Locate the cell with the specified text and output its (X, Y) center coordinate. 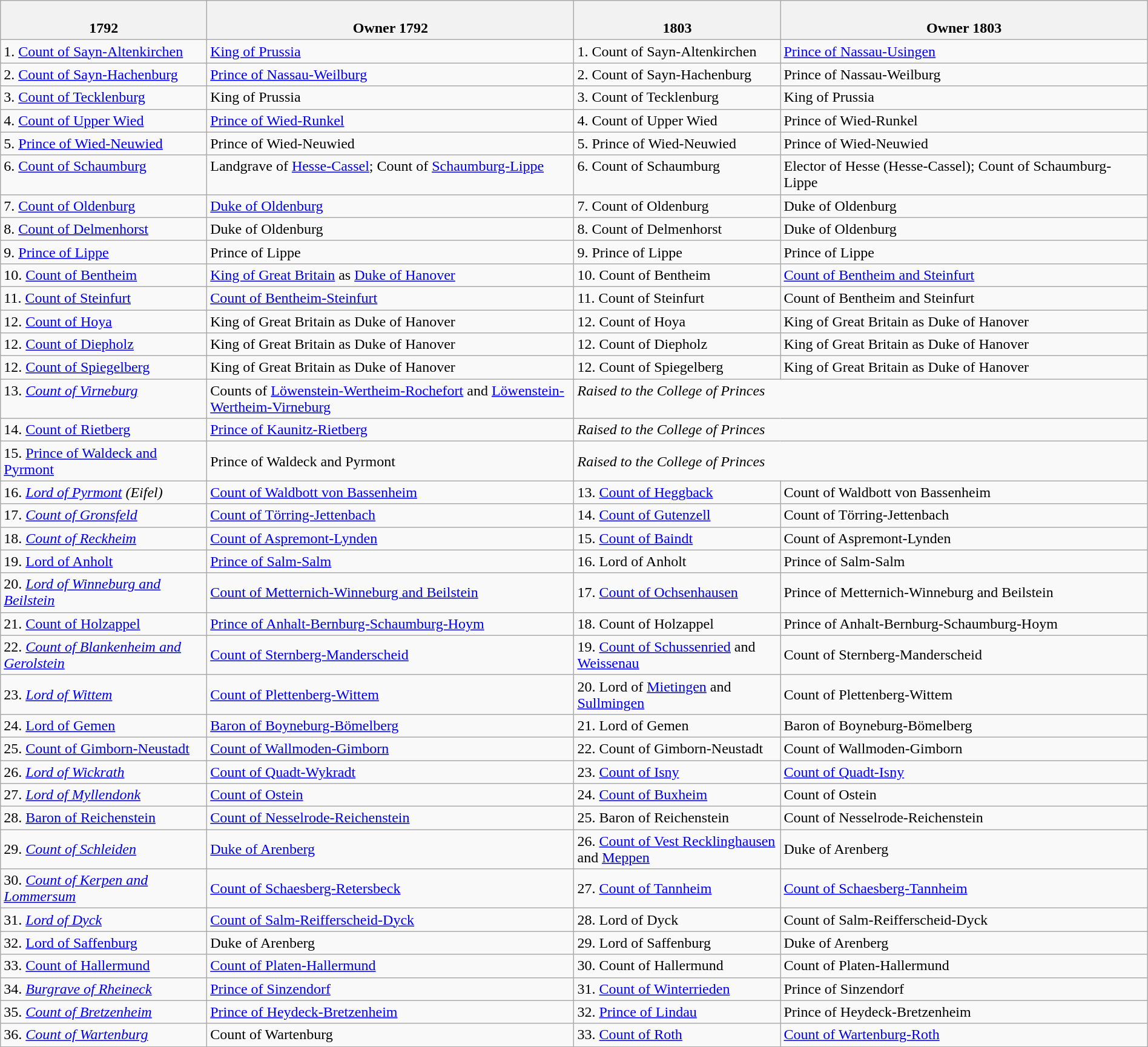
26. Count of Vest Recklinghausen and Meppen (677, 849)
Elector of Hesse (Hesse-Cassel); Count of Schaumburg-Lippe (964, 174)
1792 (104, 21)
25. Baron of Reichenstein (677, 818)
Count of Wartenburg (391, 1035)
31. Lord of Dyck (104, 920)
13. Count of Heggback (677, 492)
23. Count of Isny (677, 772)
32. Prince of Lindau (677, 1012)
Landgrave of Hesse-Cassel; Count of Schaumburg-Lippe (391, 174)
18. Count of Reckheim (104, 538)
21. Count of Holzappel (104, 624)
22. Count of Blankenheim and Gerolstein (104, 655)
22. Count of Gimborn-Neustadt (677, 748)
14. Count of Rietberg (104, 430)
30. Count of Kerpen and Lommersum (104, 889)
17. Count of Gronsfeld (104, 515)
32. Lord of Saffenburg (104, 943)
15. Count of Baindt (677, 538)
Count of Schaesberg-Retersbeck (391, 889)
Prince of Nassau-Usingen (964, 51)
28. Baron of Reichenstein (104, 818)
Owner 1792 (391, 21)
1803 (677, 21)
Prince of Metternich-Winneburg and Beilstein (964, 592)
Count of Quadt-Wykradt (391, 772)
28. Lord of Dyck (677, 920)
15. Prince of Waldeck and Pyrmont (104, 461)
20. Lord of Winneburg and Beilstein (104, 592)
33. Count of Hallermund (104, 966)
24. Count of Buxheim (677, 795)
21. Lord of Gemen (677, 725)
Owner 1803 (964, 21)
Prince of Kaunitz-Rietberg (391, 430)
36. Count of Wartenburg (104, 1035)
Count of Schaesberg-Tannheim (964, 889)
25. Count of Gimborn-Neustadt (104, 748)
20. Lord of Mietingen and Sullmingen (677, 694)
Count of Quadt-Isny (964, 772)
Count of Metternich-Winneburg and Beilstein (391, 592)
27. Lord of Myllendonk (104, 795)
Prince of Waldeck and Pyrmont (391, 461)
13. Count of Virneburg (104, 398)
17. Count of Ochsenhausen (677, 592)
33. Count of Roth (677, 1035)
29. Count of Schleiden (104, 849)
31. Count of Winterrieden (677, 989)
24. Lord of Gemen (104, 725)
35. Count of Bretzenheim (104, 1012)
30. Count of Hallermund (677, 966)
Count of Wartenburg-Roth (964, 1035)
16. Lord of Pyrmont (Eifel) (104, 492)
Count of Bentheim-Steinfurt (391, 298)
19. Lord of Anholt (104, 561)
14. Count of Gutenzell (677, 515)
Counts of Löwenstein-Wertheim-Rochefort and Löwenstein-Wertheim-Virneburg (391, 398)
26. Lord of Wickrath (104, 772)
27. Count of Tannheim (677, 889)
34. Burgrave of Rheineck (104, 989)
16. Lord of Anholt (677, 561)
29. Lord of Saffenburg (677, 943)
23. Lord of Wittem (104, 694)
19. Count of Schussenried and Weissenau (677, 655)
18. Count of Holzappel (677, 624)
